From the cell containing the given text, extract its center point as [x, y] coordinate. 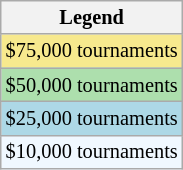
$75,000 tournaments [92, 51]
$10,000 tournaments [92, 152]
$50,000 tournaments [92, 85]
$25,000 tournaments [92, 118]
Legend [92, 17]
